From the cell containing the given text, extract its center point as [X, Y] coordinate. 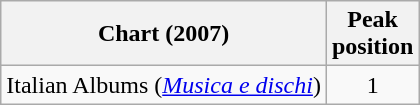
Peakposition [372, 34]
Chart (2007) [164, 34]
Italian Albums (Musica e dischi) [164, 85]
1 [372, 85]
